From the cell containing the given text, extract its center point as [X, Y] coordinate. 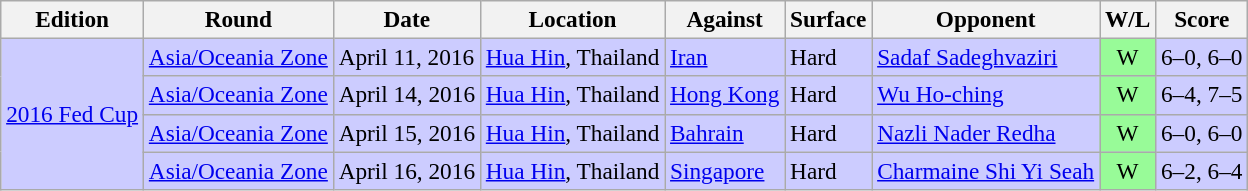
Hong Kong [725, 95]
Score [1202, 19]
Round [238, 19]
6–2, 6–4 [1202, 170]
Surface [828, 19]
April 14, 2016 [406, 95]
April 16, 2016 [406, 170]
Wu Ho-ching [986, 95]
Charmaine Shi Yi Seah [986, 170]
W/L [1128, 19]
Singapore [725, 170]
April 15, 2016 [406, 133]
2016 Fed Cup [72, 114]
Against [725, 19]
Nazli Nader Redha [986, 133]
Opponent [986, 19]
Bahrain [725, 133]
April 11, 2016 [406, 57]
Location [572, 19]
Iran [725, 57]
Edition [72, 19]
6–4, 7–5 [1202, 95]
Sadaf Sadeghvaziri [986, 57]
Date [406, 19]
